Find where the given text appears and provide that cell's center as [x, y] coordinate. 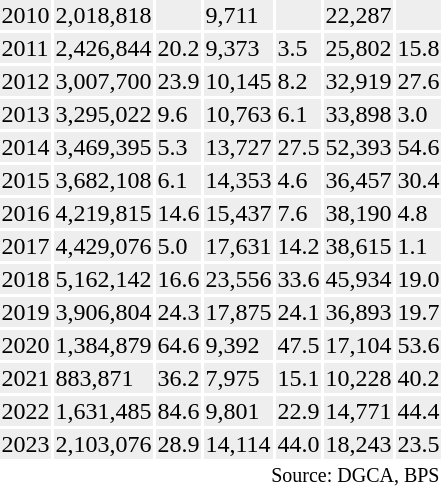
2012 [26, 81]
40.2 [418, 378]
3,007,700 [104, 81]
24.3 [178, 312]
24.1 [298, 312]
28.9 [178, 444]
36,893 [358, 312]
2,426,844 [104, 48]
23.5 [418, 444]
1.1 [418, 246]
2014 [26, 147]
4.6 [298, 180]
4.8 [418, 213]
38,615 [358, 246]
3.0 [418, 114]
9.6 [178, 114]
13,727 [238, 147]
23,556 [238, 279]
9,711 [238, 15]
3,682,108 [104, 180]
36.2 [178, 378]
32,919 [358, 81]
14.2 [298, 246]
19.0 [418, 279]
15.8 [418, 48]
1,384,879 [104, 345]
2022 [26, 411]
64.6 [178, 345]
15.1 [298, 378]
45,934 [358, 279]
7.6 [298, 213]
2,103,076 [104, 444]
10,145 [238, 81]
2,018,818 [104, 15]
20.2 [178, 48]
22,287 [358, 15]
38,190 [358, 213]
25,802 [358, 48]
14,353 [238, 180]
52,393 [358, 147]
5.0 [178, 246]
17,631 [238, 246]
9,801 [238, 411]
33.6 [298, 279]
22.9 [298, 411]
2017 [26, 246]
19.7 [418, 312]
2019 [26, 312]
5.3 [178, 147]
7,975 [238, 378]
4,429,076 [104, 246]
30.4 [418, 180]
33,898 [358, 114]
18,243 [358, 444]
53.6 [418, 345]
84.6 [178, 411]
883,871 [104, 378]
2013 [26, 114]
2011 [26, 48]
2010 [26, 15]
10,228 [358, 378]
27.5 [298, 147]
14,114 [238, 444]
2018 [26, 279]
2015 [26, 180]
15,437 [238, 213]
16.6 [178, 279]
4,219,815 [104, 213]
36,457 [358, 180]
3,906,804 [104, 312]
54.6 [418, 147]
1,631,485 [104, 411]
2016 [26, 213]
17,104 [358, 345]
47.5 [298, 345]
9,373 [238, 48]
44.4 [418, 411]
27.6 [418, 81]
8.2 [298, 81]
3,295,022 [104, 114]
5,162,142 [104, 279]
44.0 [298, 444]
17,875 [238, 312]
2021 [26, 378]
14,771 [358, 411]
9,392 [238, 345]
3,469,395 [104, 147]
10,763 [238, 114]
14.6 [178, 213]
2020 [26, 345]
23.9 [178, 81]
2023 [26, 444]
3.5 [298, 48]
